Extract the [x, y] coordinate from the center of the cell holding the provided text.  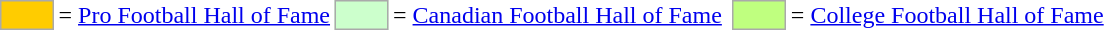
= Pro Football Hall of Fame [194, 15]
= Canadian Football Hall of Fame [558, 15]
